Search for the cell housing the specified text and yield its (X, Y) center coordinate. 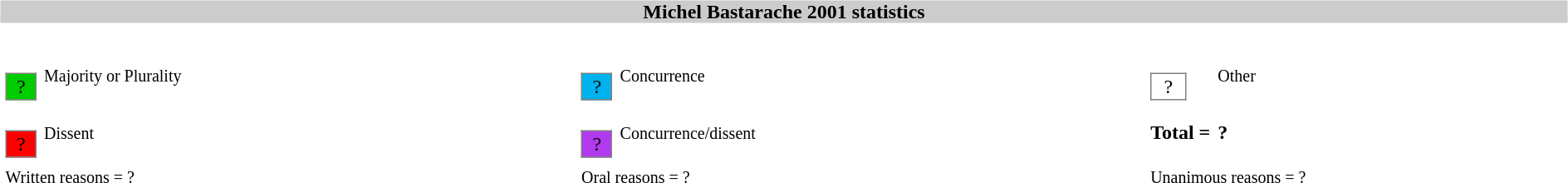
Concurrence/dissent (882, 132)
Total = (1180, 132)
Majority or Plurality (309, 76)
Other (1390, 76)
Michel Bastarache 2001 statistics (784, 12)
Dissent (309, 132)
Concurrence (882, 76)
